Extract the [x, y] coordinate from the center of the cell holding the provided text.  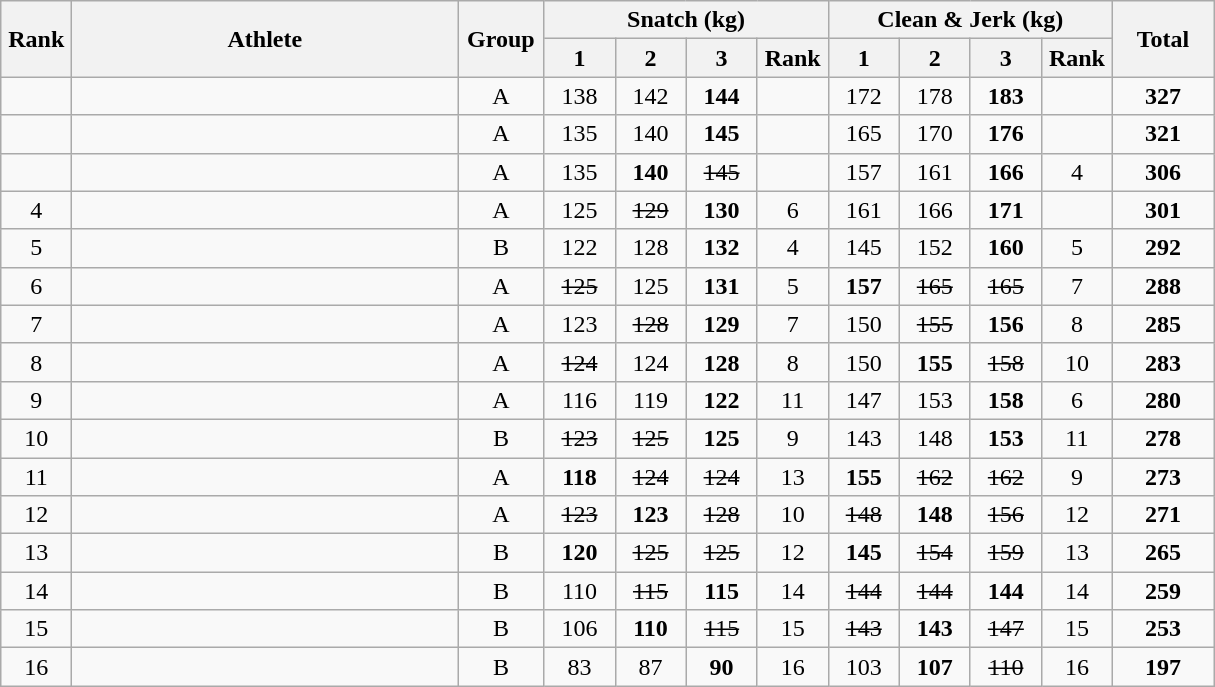
154 [934, 553]
170 [934, 134]
130 [722, 210]
273 [1162, 477]
152 [934, 248]
288 [1162, 286]
259 [1162, 591]
172 [864, 96]
118 [580, 477]
253 [1162, 629]
Snatch (kg) [686, 20]
87 [650, 667]
119 [650, 400]
Group [501, 39]
321 [1162, 134]
Clean & Jerk (kg) [970, 20]
292 [1162, 248]
306 [1162, 172]
142 [650, 96]
103 [864, 667]
283 [1162, 362]
83 [580, 667]
280 [1162, 400]
138 [580, 96]
265 [1162, 553]
120 [580, 553]
176 [1006, 134]
271 [1162, 515]
278 [1162, 438]
285 [1162, 324]
327 [1162, 96]
197 [1162, 667]
178 [934, 96]
159 [1006, 553]
183 [1006, 96]
90 [722, 667]
Athlete [265, 39]
171 [1006, 210]
Total [1162, 39]
160 [1006, 248]
116 [580, 400]
106 [580, 629]
132 [722, 248]
107 [934, 667]
301 [1162, 210]
131 [722, 286]
